Determine the (x, y) coordinate at the center of the cell enclosing the given text.  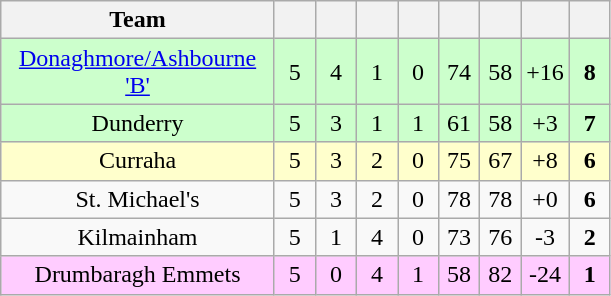
Curraha (138, 161)
75 (460, 161)
+0 (546, 199)
Kilmainham (138, 237)
76 (500, 237)
67 (500, 161)
7 (590, 123)
+8 (546, 161)
-24 (546, 275)
+3 (546, 123)
8 (590, 72)
73 (460, 237)
82 (500, 275)
Drumbaragh Emmets (138, 275)
St. Michael's (138, 199)
+16 (546, 72)
Team (138, 20)
Dunderry (138, 123)
-3 (546, 237)
61 (460, 123)
Donaghmore/Ashbourne 'B' (138, 72)
74 (460, 72)
